Output the [X, Y] coordinate of the center of the cell containing the given text.  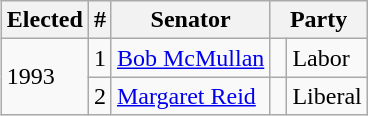
Party [318, 20]
1 [100, 58]
1993 [44, 77]
# [100, 20]
Bob McMullan [190, 58]
Labor [327, 58]
Elected [44, 20]
Margaret Reid [190, 96]
Senator [190, 20]
Liberal [327, 96]
2 [100, 96]
